Find where the given text appears and provide that cell's center as (x, y) coordinate. 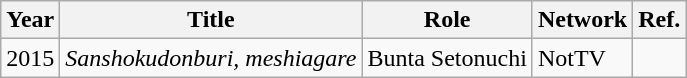
Year (30, 20)
Role (447, 20)
Title (211, 20)
NotTV (582, 58)
Ref. (660, 20)
Bunta Setonuchi (447, 58)
Network (582, 20)
2015 (30, 58)
Sanshokudonburi, meshiagare (211, 58)
